Find where the given text appears and provide that cell's center as [x, y] coordinate. 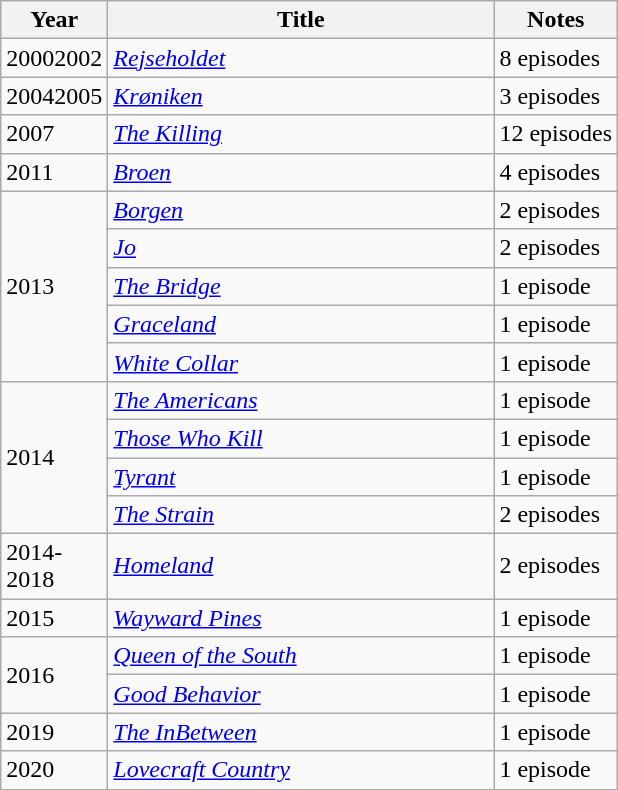
Notes [556, 20]
The Strain [301, 515]
Borgen [301, 210]
2020 [54, 770]
The Killing [301, 134]
Graceland [301, 324]
12 episodes [556, 134]
Rejseholdet [301, 58]
20002002 [54, 58]
The Americans [301, 400]
Those Who Kill [301, 438]
20042005 [54, 96]
2011 [54, 172]
Queen of the South [301, 656]
Jo [301, 248]
2016 [54, 675]
Wayward Pines [301, 618]
Title [301, 20]
White Collar [301, 362]
3 episodes [556, 96]
2007 [54, 134]
2013 [54, 286]
Homeland [301, 566]
2014 [54, 457]
Broen [301, 172]
2019 [54, 732]
The InBetween [301, 732]
The Bridge [301, 286]
Krøniken [301, 96]
Year [54, 20]
2014-2018 [54, 566]
Good Behavior [301, 694]
8 episodes [556, 58]
Tyrant [301, 477]
2015 [54, 618]
4 episodes [556, 172]
Lovecraft Country [301, 770]
